Identify which cell holds the provided text, then report its (x, y) central coordinate. 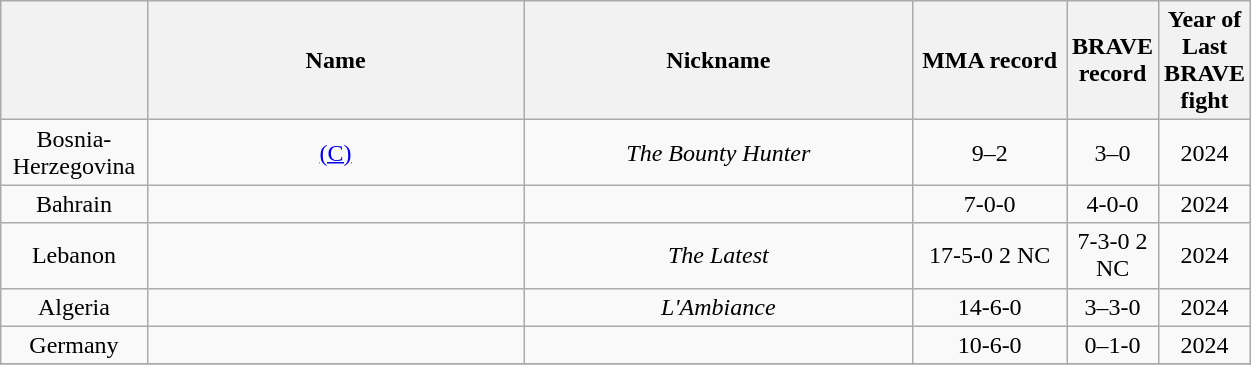
17-5-0 2 NC (990, 256)
7-0-0 (990, 204)
3–0 (1113, 152)
3–3-0 (1113, 307)
Germany (74, 345)
Name (336, 60)
Bosnia-Herzegovina (74, 152)
The Bounty Hunter (718, 152)
Year of Last BRAVE fight (1205, 60)
MMA record (990, 60)
The Latest (718, 256)
10-6-0 (990, 345)
7-3-0 2 NC (1113, 256)
Algeria (74, 307)
Bahrain (74, 204)
0–1-0 (1113, 345)
4-0-0 (1113, 204)
(C) (336, 152)
Lebanon (74, 256)
L'Ambiance (718, 307)
14-6-0 (990, 307)
Nickname (718, 60)
BRAVE record (1113, 60)
9–2 (990, 152)
